Provide the [x, y] coordinate of the cell's center where the given text is located.  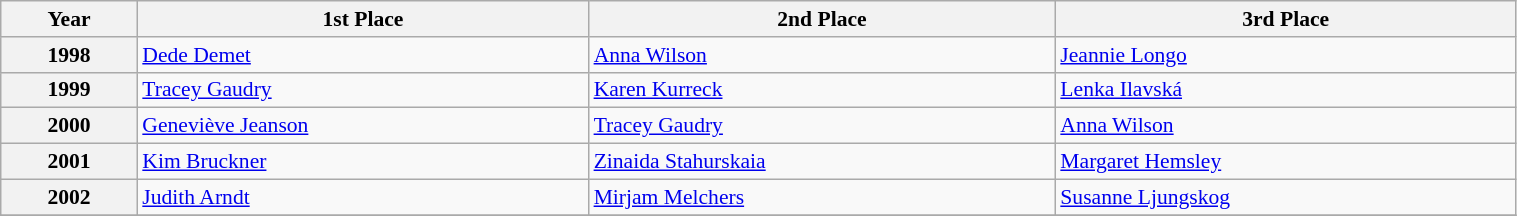
Karen Kurreck [822, 90]
Susanne Ljungskog [1286, 197]
Lenka Ilavská [1286, 90]
2nd Place [822, 19]
Judith Arndt [362, 197]
2001 [70, 162]
Dede Demet [362, 55]
Geneviève Jeanson [362, 126]
Mirjam Melchers [822, 197]
Margaret Hemsley [1286, 162]
1st Place [362, 19]
2002 [70, 197]
Zinaida Stahurskaia [822, 162]
Jeannie Longo [1286, 55]
Kim Bruckner [362, 162]
3rd Place [1286, 19]
1999 [70, 90]
2000 [70, 126]
Year [70, 19]
1998 [70, 55]
